Provide the [x, y] coordinate of the cell's center where the given text is located.  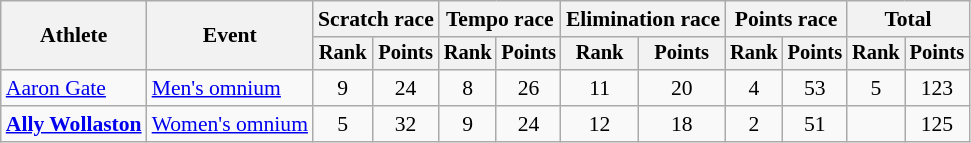
123 [937, 88]
Aaron Gate [74, 88]
26 [528, 88]
Women's omnium [230, 124]
2 [754, 124]
18 [682, 124]
32 [405, 124]
51 [815, 124]
125 [937, 124]
Event [230, 36]
11 [600, 88]
4 [754, 88]
Tempo race [500, 19]
8 [468, 88]
Total [908, 19]
Scratch race [376, 19]
Athlete [74, 36]
Ally Wollaston [74, 124]
Men's omnium [230, 88]
12 [600, 124]
Elimination race [643, 19]
Points race [786, 19]
20 [682, 88]
53 [815, 88]
